Return the (x, y) coordinate for the center point of the cell that contains the specified text.  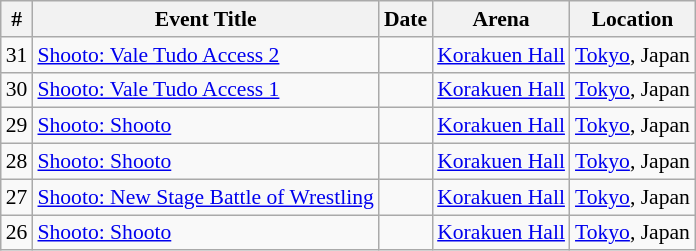
# (17, 19)
Date (406, 19)
31 (17, 55)
30 (17, 90)
26 (17, 233)
Event Title (205, 19)
28 (17, 162)
Arena (501, 19)
Location (632, 19)
Shooto: New Stage Battle of Wrestling (205, 197)
Shooto: Vale Tudo Access 2 (205, 55)
Shooto: Vale Tudo Access 1 (205, 90)
27 (17, 197)
29 (17, 126)
